Determine the [X, Y] coordinate at the center of the cell enclosing the given text.  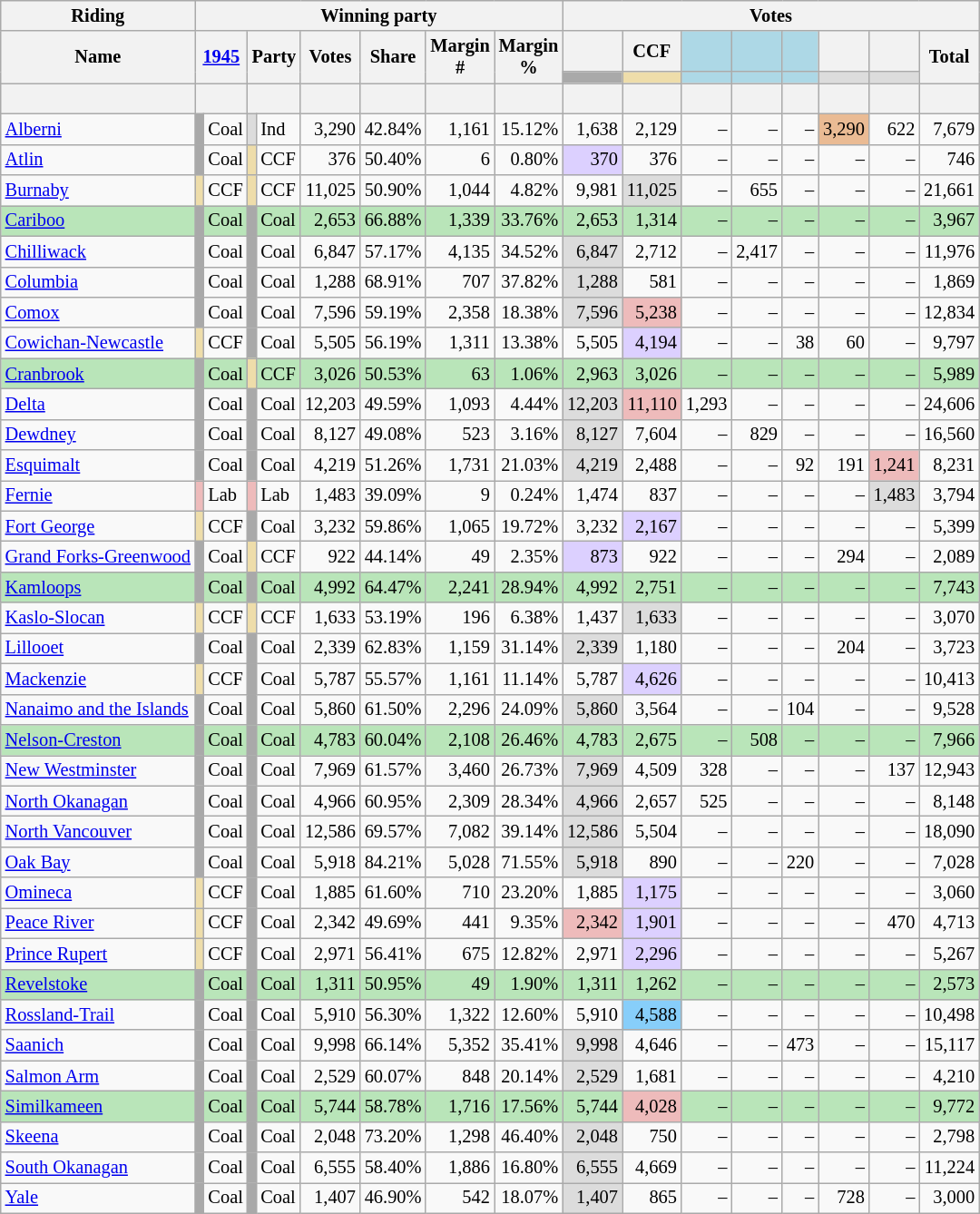
49.59% [394, 404]
2,488 [652, 465]
Cranbrook [98, 374]
18,090 [949, 831]
6.38% [528, 618]
473 [800, 1045]
Comox [98, 312]
9 [459, 495]
Cowichan-Newcastle [98, 343]
829 [757, 435]
1,869 [949, 282]
1,339 [459, 220]
137 [895, 770]
South Okanagan [98, 1168]
16.80% [528, 1168]
2,309 [459, 801]
Party [274, 57]
3,723 [949, 648]
5,028 [459, 862]
104 [800, 710]
24.09% [528, 710]
12.82% [528, 954]
44.14% [394, 556]
56.41% [394, 954]
62.83% [394, 648]
2,089 [949, 556]
1,093 [459, 404]
470 [895, 923]
26.73% [528, 770]
59.19% [394, 312]
2,108 [459, 739]
Yale [98, 1198]
1,731 [459, 465]
46.40% [528, 1137]
2,167 [652, 526]
68.91% [394, 282]
Saanich [98, 1045]
Winning party [379, 15]
21,661 [949, 191]
5,238 [652, 312]
Columbia [98, 282]
12,943 [949, 770]
1,180 [652, 648]
51.26% [394, 465]
4,646 [652, 1045]
2,712 [652, 251]
4,509 [652, 770]
1,293 [707, 404]
890 [652, 862]
Omineca [98, 893]
12.60% [528, 1014]
11.14% [528, 679]
50.53% [394, 374]
7,082 [459, 831]
39.09% [394, 495]
21.03% [528, 465]
13.38% [528, 343]
18.38% [528, 312]
11,110 [652, 404]
55.57% [394, 679]
4.44% [528, 404]
66.88% [394, 220]
3,000 [949, 1198]
2,798 [949, 1137]
Fernie [98, 495]
710 [459, 893]
Mackenzie [98, 679]
Similkameen [98, 1106]
Kamloops [98, 587]
3.16% [528, 435]
9,528 [949, 710]
31.14% [528, 648]
2,358 [459, 312]
28.94% [528, 587]
2,751 [652, 587]
18.07% [528, 1198]
60.07% [394, 1076]
622 [895, 129]
73.20% [394, 1137]
46.90% [394, 1198]
66.14% [394, 1045]
Ind [278, 129]
7,028 [949, 862]
873 [593, 556]
581 [652, 282]
837 [652, 495]
8,148 [949, 801]
Grand Forks-Greenwood [98, 556]
750 [652, 1137]
Nanaimo and the Islands [98, 710]
1,886 [459, 1168]
1,241 [895, 465]
196 [459, 618]
1,322 [459, 1014]
1,044 [459, 191]
542 [459, 1198]
Salmon Arm [98, 1076]
1,314 [652, 220]
Alberni [98, 129]
220 [800, 862]
Prince Rupert [98, 954]
58.40% [394, 1168]
Margin% [528, 57]
Dewdney [98, 435]
50.95% [394, 984]
Name [98, 57]
1,716 [459, 1106]
New Westminster [98, 770]
4,210 [949, 1076]
2,129 [652, 129]
1,638 [593, 129]
56.30% [394, 1014]
441 [459, 923]
Burnaby [98, 191]
707 [459, 282]
746 [949, 160]
28.34% [528, 801]
9,981 [593, 191]
61.50% [394, 710]
Cariboo [98, 220]
58.78% [394, 1106]
4,626 [652, 679]
3,460 [459, 770]
53.19% [394, 618]
10,413 [949, 679]
1,474 [593, 495]
865 [652, 1198]
2,241 [459, 587]
Fort George [98, 526]
Skeena [98, 1137]
50.90% [394, 191]
2,417 [757, 251]
0.80% [528, 160]
3,967 [949, 220]
63 [459, 374]
4.82% [528, 191]
1,901 [652, 923]
59.86% [394, 526]
24,606 [949, 404]
26.46% [528, 739]
7,743 [949, 587]
7,679 [949, 129]
294 [844, 556]
4,028 [652, 1106]
61.57% [394, 770]
7,604 [652, 435]
42.84% [394, 129]
Nelson-Creston [98, 739]
6 [459, 160]
16,560 [949, 435]
38 [800, 343]
84.21% [394, 862]
328 [707, 770]
848 [459, 1076]
Riding [98, 15]
17.56% [528, 1106]
2,675 [652, 739]
4,135 [459, 251]
Kaslo-Slocan [98, 618]
2,657 [652, 801]
56.19% [394, 343]
204 [844, 648]
Margin# [459, 57]
3,564 [652, 710]
191 [844, 465]
49.69% [394, 923]
9,772 [949, 1106]
0.24% [528, 495]
20.14% [528, 1076]
5,399 [949, 526]
5,267 [949, 954]
9,797 [949, 343]
11,224 [949, 1168]
2,573 [949, 984]
Chilliwack [98, 251]
Revelstoke [98, 984]
1.06% [528, 374]
60.04% [394, 739]
2,963 [593, 374]
1,262 [652, 984]
Peace River [98, 923]
10,498 [949, 1014]
523 [459, 435]
34.52% [528, 251]
370 [593, 160]
69.57% [394, 831]
1945 [221, 57]
675 [459, 954]
Esquimalt [98, 465]
5,352 [459, 1045]
39.14% [528, 831]
1,437 [593, 618]
8,231 [949, 465]
5,989 [949, 374]
49.08% [394, 435]
60.95% [394, 801]
15,117 [949, 1045]
11,976 [949, 251]
4,669 [652, 1168]
64.47% [394, 587]
19.72% [528, 526]
Delta [98, 404]
3,060 [949, 893]
37.82% [528, 282]
9.35% [528, 923]
57.17% [394, 251]
1.90% [528, 984]
Total [949, 57]
Oak Bay [98, 862]
728 [844, 1198]
61.60% [394, 893]
508 [757, 739]
4,588 [652, 1014]
1,159 [459, 648]
15.12% [528, 129]
3,794 [949, 495]
655 [757, 191]
71.55% [528, 862]
2.35% [528, 556]
North Vancouver [98, 831]
35.41% [528, 1045]
33.76% [528, 220]
5,504 [652, 831]
Lillooet [98, 648]
North Okanagan [98, 801]
92 [800, 465]
3,070 [949, 618]
Rossland-Trail [98, 1014]
4,713 [949, 923]
1,065 [459, 526]
12,834 [949, 312]
1,175 [652, 893]
4,194 [652, 343]
7,966 [949, 739]
1,298 [459, 1137]
525 [707, 801]
1,681 [652, 1076]
60 [844, 343]
Atlin [98, 160]
Share [394, 57]
50.40% [394, 160]
23.20% [528, 893]
